Pinpoint the cell where the given text exists, returning its (x, y) midpoint coordinate. 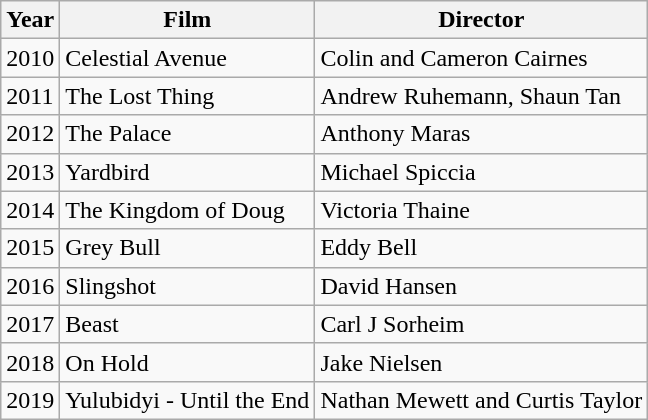
2013 (30, 172)
On Hold (188, 362)
Carl J Sorheim (482, 324)
Andrew Ruhemann, Shaun Tan (482, 96)
Eddy Bell (482, 248)
The Palace (188, 134)
2017 (30, 324)
Year (30, 20)
Slingshot (188, 286)
2018 (30, 362)
Grey Bull (188, 248)
2016 (30, 286)
Yardbird (188, 172)
The Kingdom of Doug (188, 210)
Jake Nielsen (482, 362)
2011 (30, 96)
Yulubidyi - Until the End (188, 400)
Celestial Avenue (188, 58)
Film (188, 20)
2010 (30, 58)
2015 (30, 248)
Director (482, 20)
Anthony Maras (482, 134)
2019 (30, 400)
2014 (30, 210)
Beast (188, 324)
Colin and Cameron Cairnes (482, 58)
David Hansen (482, 286)
Nathan Mewett and Curtis Taylor (482, 400)
2012 (30, 134)
Victoria Thaine (482, 210)
Michael Spiccia (482, 172)
The Lost Thing (188, 96)
